Determine the [x, y] coordinate at the center of the cell enclosing the given text.  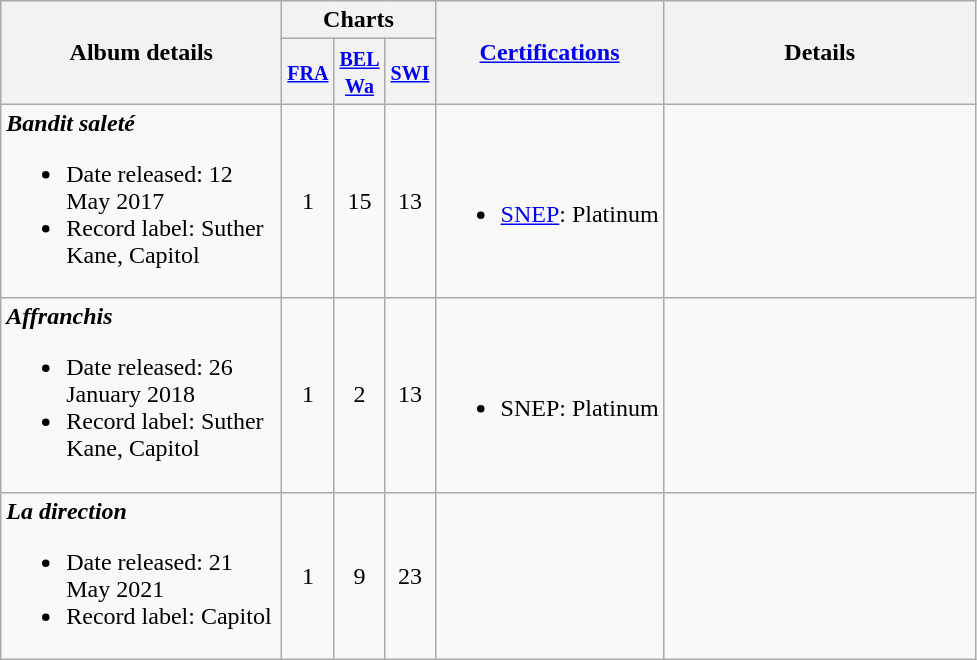
Certifications [550, 52]
2 [360, 395]
Album details [142, 52]
Bandit saletéDate released: 12 May 2017Record label: Suther Kane, Capitol [142, 201]
Details [820, 52]
La directionDate released: 21 May 2021Record label: Capitol [142, 576]
AffranchisDate released: 26 January 2018Record label: Suther Kane, Capitol [142, 395]
23 [410, 576]
9 [360, 576]
SWI [410, 72]
FRA [308, 72]
BELWa [360, 72]
15 [360, 201]
Charts [358, 20]
